For the text-containing cell, return its midpoint in [X, Y] coordinate format. 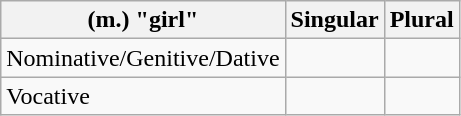
Singular [334, 20]
Vocative [143, 96]
Plural [422, 20]
(m.) "girl" [143, 20]
Nominative/Genitive/Dative [143, 58]
